Return (X, Y) of the center of cell containing provided text 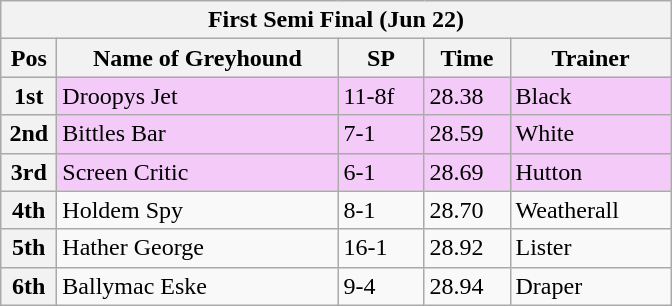
Time (467, 58)
Hather George (198, 248)
9-4 (381, 286)
Bittles Bar (198, 134)
11-8f (381, 96)
6-1 (381, 172)
Holdem Spy (198, 210)
5th (29, 248)
Lister (590, 248)
Black (590, 96)
1st (29, 96)
Ballymac Eske (198, 286)
2nd (29, 134)
28.69 (467, 172)
Screen Critic (198, 172)
28.38 (467, 96)
8-1 (381, 210)
28.59 (467, 134)
Droopys Jet (198, 96)
Weatherall (590, 210)
3rd (29, 172)
Hutton (590, 172)
White (590, 134)
28.92 (467, 248)
Pos (29, 58)
Trainer (590, 58)
SP (381, 58)
4th (29, 210)
28.94 (467, 286)
6th (29, 286)
Draper (590, 286)
7-1 (381, 134)
Name of Greyhound (198, 58)
28.70 (467, 210)
First Semi Final (Jun 22) (336, 20)
16-1 (381, 248)
